Return the [x, y] coordinate for the center point of the cell that contains the specified text.  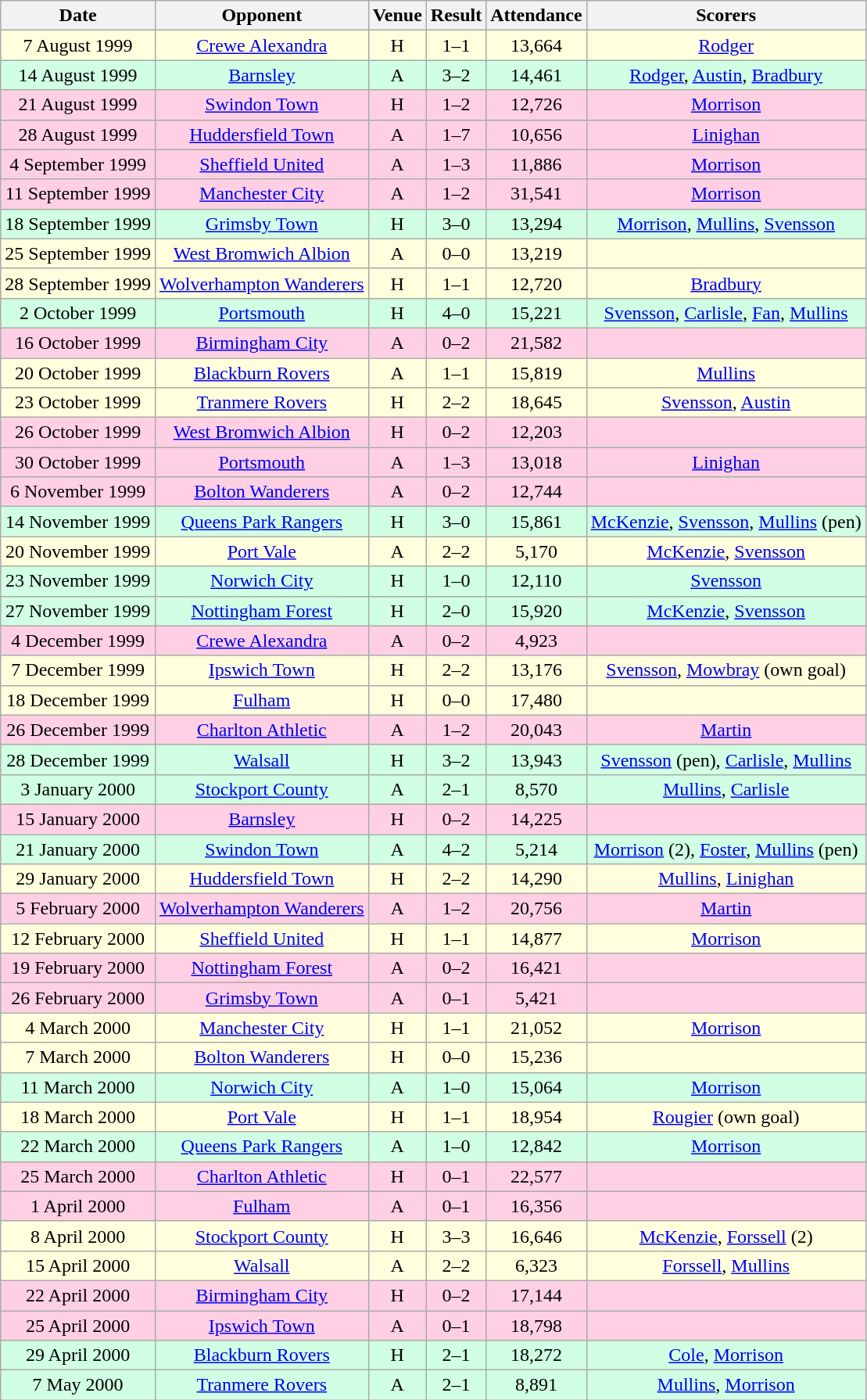
Morrison (2), Foster, Mullins (pen) [725, 849]
28 August 1999 [78, 135]
20 November 1999 [78, 551]
22 April 2000 [78, 1295]
11,886 [536, 164]
21 January 2000 [78, 849]
17,144 [536, 1295]
6 November 1999 [78, 492]
3–3 [456, 1236]
1 April 2000 [78, 1206]
McKenzie, Forssell (2) [725, 1236]
Morrison, Mullins, Svensson [725, 224]
25 March 2000 [78, 1176]
12,726 [536, 105]
Opponent [261, 16]
8 April 2000 [78, 1236]
1–7 [456, 135]
20,043 [536, 730]
McKenzie, Svensson, Mullins (pen) [725, 522]
7 December 1999 [78, 670]
13,018 [536, 462]
18 December 1999 [78, 700]
15,819 [536, 373]
29 January 2000 [78, 879]
7 March 2000 [78, 1057]
18,645 [536, 403]
22 March 2000 [78, 1147]
5,421 [536, 998]
Date [78, 16]
11 September 1999 [78, 194]
19 February 2000 [78, 968]
Venue [397, 16]
13,664 [536, 45]
14 November 1999 [78, 522]
14,290 [536, 879]
Svensson, Mowbray (own goal) [725, 670]
31,541 [536, 194]
5 February 2000 [78, 909]
Rodger, Austin, Bradbury [725, 75]
Mullins, Carlisle [725, 789]
6,323 [536, 1265]
26 February 2000 [78, 998]
25 September 1999 [78, 253]
28 September 1999 [78, 283]
23 November 1999 [78, 581]
16,421 [536, 968]
Rodger [725, 45]
Svensson, Austin [725, 403]
4–2 [456, 849]
22,577 [536, 1176]
26 December 1999 [78, 730]
15,236 [536, 1057]
20,756 [536, 909]
Cole, Morrison [725, 1355]
18 September 1999 [78, 224]
Scorers [725, 16]
15 January 2000 [78, 819]
16,356 [536, 1206]
15,221 [536, 313]
12,842 [536, 1147]
15,861 [536, 522]
Svensson, Carlisle, Fan, Mullins [725, 313]
Mullins, Morrison [725, 1385]
29 April 2000 [78, 1355]
4 September 1999 [78, 164]
12,744 [536, 492]
12,110 [536, 581]
7 May 2000 [78, 1385]
14,461 [536, 75]
2–0 [456, 611]
2 October 1999 [78, 313]
13,294 [536, 224]
16 October 1999 [78, 343]
21,052 [536, 1028]
12,720 [536, 283]
16,646 [536, 1236]
3 January 2000 [78, 789]
Mullins [725, 373]
7 August 1999 [78, 45]
21,582 [536, 343]
23 October 1999 [78, 403]
14,225 [536, 819]
Rougier (own goal) [725, 1117]
Result [456, 16]
26 October 1999 [78, 433]
5,170 [536, 551]
13,176 [536, 670]
5,214 [536, 849]
25 April 2000 [78, 1326]
14,877 [536, 939]
27 November 1999 [78, 611]
8,570 [536, 789]
Svensson [725, 581]
18 March 2000 [78, 1117]
10,656 [536, 135]
15,920 [536, 611]
15 April 2000 [78, 1265]
4,923 [536, 641]
Bradbury [725, 283]
Svensson (pen), Carlisle, Mullins [725, 759]
4 December 1999 [78, 641]
18,272 [536, 1355]
15,064 [536, 1087]
12,203 [536, 433]
30 October 1999 [78, 462]
18,954 [536, 1117]
12 February 2000 [78, 939]
28 December 1999 [78, 759]
13,943 [536, 759]
11 March 2000 [78, 1087]
Mullins, Linighan [725, 879]
20 October 1999 [78, 373]
13,219 [536, 253]
Forssell, Mullins [725, 1265]
Attendance [536, 16]
18,798 [536, 1326]
17,480 [536, 700]
4–0 [456, 313]
4 March 2000 [78, 1028]
21 August 1999 [78, 105]
14 August 1999 [78, 75]
8,891 [536, 1385]
